From the cell containing the given text, extract its center point as [x, y] coordinate. 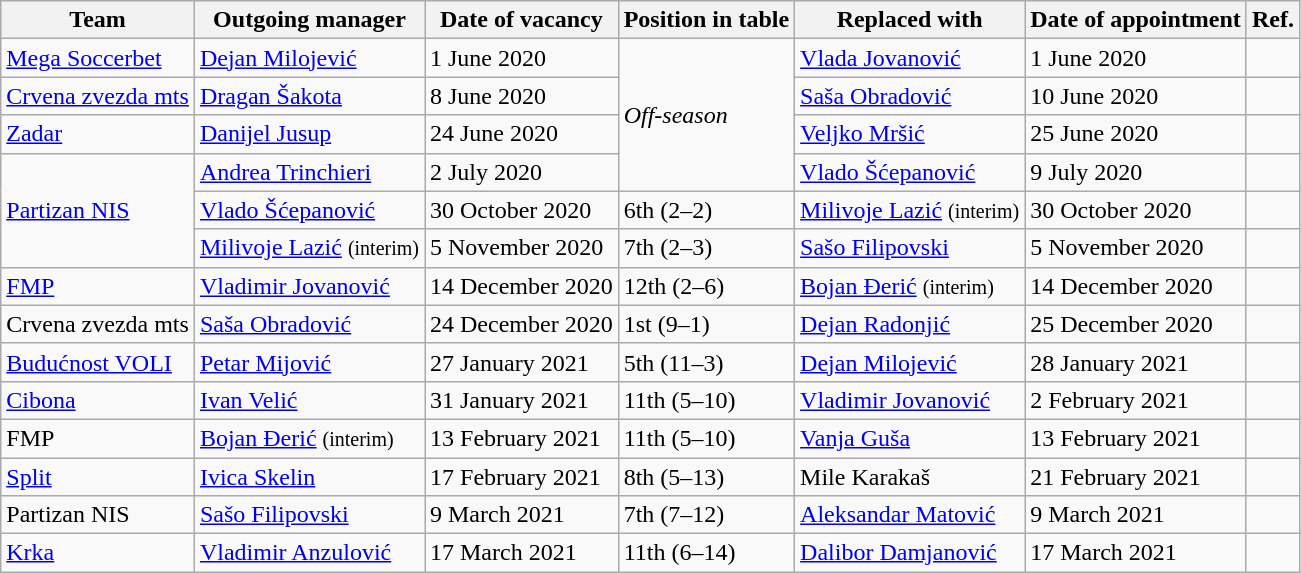
Danijel Jusup [309, 134]
31 January 2021 [521, 400]
28 January 2021 [1136, 362]
2 July 2020 [521, 172]
27 January 2021 [521, 362]
Dalibor Damjanović [910, 553]
7th (2–3) [706, 248]
6th (2–2) [706, 210]
Outgoing manager [309, 20]
21 February 2021 [1136, 477]
8th (5–13) [706, 477]
Petar Mijović [309, 362]
Team [98, 20]
Vanja Guša [910, 438]
Zadar [98, 134]
Mile Karakaš [910, 477]
Ivan Velić [309, 400]
Aleksandar Matović [910, 515]
2 February 2021 [1136, 400]
25 June 2020 [1136, 134]
Veljko Mršić [910, 134]
Date of vacancy [521, 20]
Cibona [98, 400]
12th (2–6) [706, 286]
Dejan Radonjić [910, 324]
24 June 2020 [521, 134]
Dragan Šakota [309, 96]
Krka [98, 553]
Vladimir Anzulović [309, 553]
7th (7–12) [706, 515]
Split [98, 477]
Replaced with [910, 20]
Andrea Trinchieri [309, 172]
Ivica Skelin [309, 477]
8 June 2020 [521, 96]
25 December 2020 [1136, 324]
Ref. [1272, 20]
Position in table [706, 20]
5th (11–3) [706, 362]
11th (6–14) [706, 553]
10 June 2020 [1136, 96]
1st (9–1) [706, 324]
Date of appointment [1136, 20]
9 July 2020 [1136, 172]
Vlada Jovanović [910, 58]
Budućnost VOLI [98, 362]
Off-season [706, 115]
24 December 2020 [521, 324]
Mega Soccerbet [98, 58]
17 February 2021 [521, 477]
